Provide the [X, Y] coordinate of the cell's center where the given text is located.  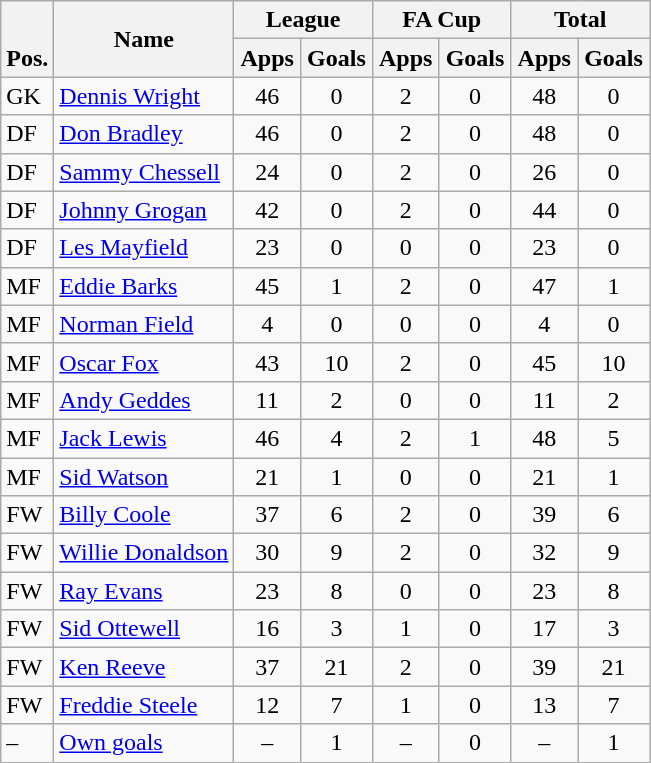
Pos. [28, 39]
17 [544, 629]
13 [544, 705]
League [304, 20]
Norman Field [144, 324]
Sammy Chessell [144, 172]
16 [268, 629]
Name [144, 39]
42 [268, 210]
Freddie Steele [144, 705]
Willie Donaldson [144, 553]
Billy Coole [144, 515]
24 [268, 172]
Don Bradley [144, 134]
Andy Geddes [144, 400]
26 [544, 172]
44 [544, 210]
5 [614, 438]
Oscar Fox [144, 362]
32 [544, 553]
30 [268, 553]
Johnny Grogan [144, 210]
GK [28, 96]
47 [544, 286]
12 [268, 705]
Les Mayfield [144, 248]
Total [580, 20]
FA Cup [442, 20]
Jack Lewis [144, 438]
Ken Reeve [144, 667]
Ray Evans [144, 591]
Own goals [144, 743]
Eddie Barks [144, 286]
Sid Watson [144, 477]
Dennis Wright [144, 96]
Sid Ottewell [144, 629]
43 [268, 362]
